From the cell containing the given text, extract its center point as (x, y) coordinate. 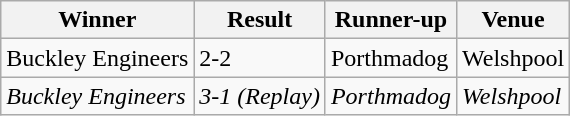
Result (260, 20)
3-1 (Replay) (260, 96)
Venue (512, 20)
Winner (98, 20)
2-2 (260, 58)
Runner-up (390, 20)
